Determine the (x, y) coordinate at the center of the cell enclosing the given text.  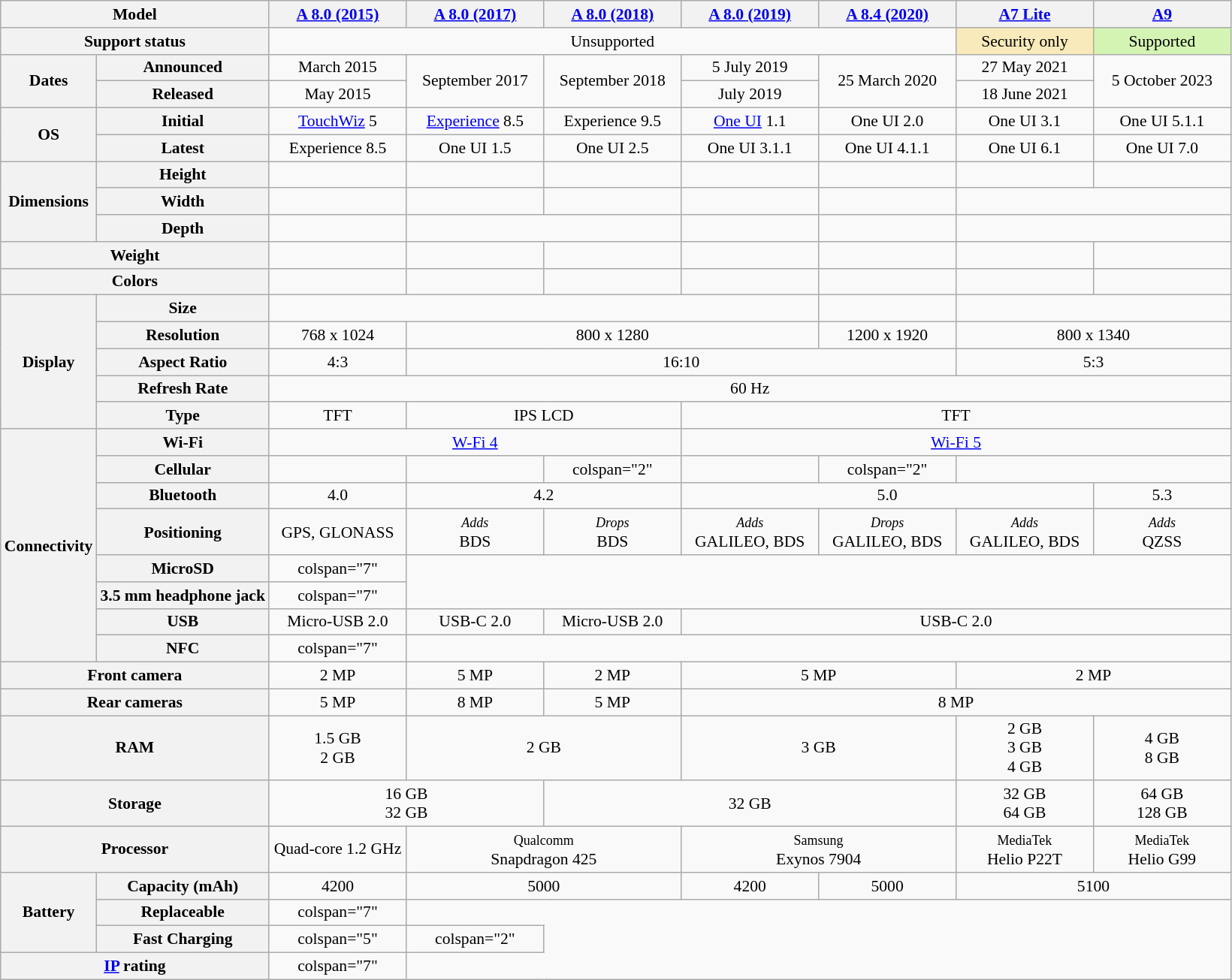
March 2015 (338, 68)
Model (135, 14)
Processor (135, 850)
5 October 2023 (1161, 81)
IPS LCD (544, 416)
5 July 2019 (750, 68)
Battery (49, 913)
64 GB128 GB (1161, 804)
One UI 7.0 (1161, 148)
Refresh Rate (183, 389)
Wi-Fi (183, 442)
RAM (135, 748)
2 GB3 GB4 GB (1025, 748)
5.3 (1161, 496)
5.0 (888, 496)
4.2 (544, 496)
800 x 1340 (1094, 336)
One UI 3.1.1 (750, 148)
Rear cameras (135, 702)
GPS, GLONASS (338, 532)
Front camera (135, 676)
Aspect Ratio (183, 362)
Dimensions (49, 201)
DropsBDS (613, 532)
32 GB64 GB (1025, 804)
Support status (135, 41)
AddsBDS (475, 532)
September 2018 (613, 81)
1200 x 1920 (888, 336)
4 GB8 GB (1161, 748)
Released (183, 95)
Size (183, 309)
July 2019 (750, 95)
One UI 1.5 (475, 148)
Storage (135, 804)
Weight (135, 255)
One UI 2.5 (613, 148)
Replaceable (183, 912)
Security only (1025, 41)
Display (49, 362)
One UI 6.1 (1025, 148)
A 8.0 (2019) (750, 14)
AddsQZSS (1161, 532)
Positioning (183, 532)
Cellular (183, 469)
DropsGALILEO, BDS (888, 532)
25 March 2020 (888, 81)
Dates (49, 81)
Experience 9.5 (613, 122)
Bluetooth (183, 496)
Unsupported (613, 41)
3 GB (819, 748)
Capacity (mAh) (183, 886)
Depth (183, 228)
2 GB (544, 748)
USB (183, 622)
One UI 2.0 (888, 122)
4:3 (338, 362)
September 2017 (475, 81)
3.5 mm headphone jack (183, 596)
Latest (183, 148)
A 8.0 (2018) (613, 14)
1.5 GB2 GB (338, 748)
60 Hz (750, 389)
Quad-core 1.2 GHz (338, 850)
Initial (183, 122)
5100 (1094, 886)
May 2015 (338, 95)
OS (49, 135)
Connectivity (49, 545)
Announced (183, 68)
MicroSD (183, 568)
Wi-Fi 5 (956, 442)
4.0 (338, 496)
A7 Lite (1025, 14)
SamsungExynos 7904 (819, 850)
800 x 1280 (613, 336)
5:3 (1094, 362)
colspan="5" (338, 939)
W-Fi 4 (475, 442)
TouchWiz 5 (338, 122)
Fast Charging (183, 939)
MediaTekHelio G99 (1161, 850)
A 8.0 (2015) (338, 14)
One UI 4.1.1 (888, 148)
Height (183, 175)
One UI 1.1 (750, 122)
A9 (1161, 14)
Colors (135, 282)
MediaTekHelio P22T (1025, 850)
One UI 3.1 (1025, 122)
16 GB32 GB (406, 804)
NFC (183, 649)
16:10 (681, 362)
IP rating (135, 966)
768 x 1024 (338, 336)
QualcommSnapdragon 425 (544, 850)
27 May 2021 (1025, 68)
Type (183, 416)
A 8.4 (2020) (888, 14)
32 GB (750, 804)
18 June 2021 (1025, 95)
A 8.0 (2017) (475, 14)
One UI 5.1.1 (1161, 122)
Width (183, 202)
Supported (1161, 41)
Resolution (183, 336)
